Extract the (X, Y) coordinate from the center of the cell holding the provided text.  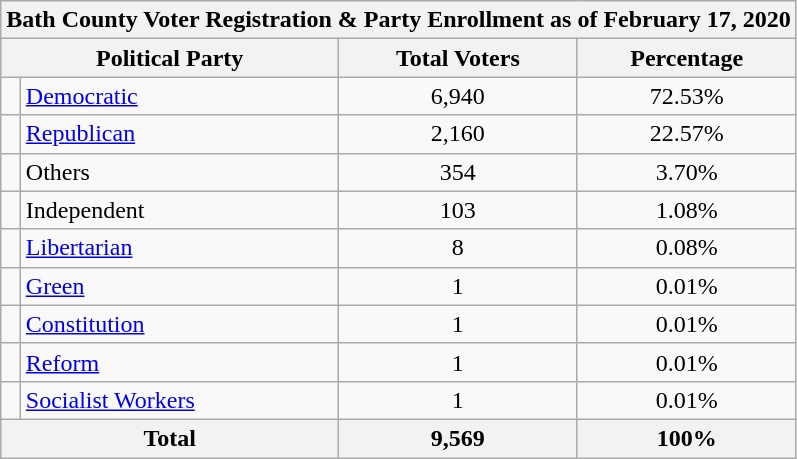
22.57% (686, 134)
9,569 (458, 438)
3.70% (686, 172)
Libertarian (179, 248)
Green (179, 286)
103 (458, 210)
8 (458, 248)
354 (458, 172)
0.08% (686, 248)
72.53% (686, 96)
Independent (179, 210)
Political Party (170, 58)
Total Voters (458, 58)
100% (686, 438)
6,940 (458, 96)
Democratic (179, 96)
Percentage (686, 58)
Socialist Workers (179, 400)
2,160 (458, 134)
Constitution (179, 324)
Republican (179, 134)
Others (179, 172)
Total (170, 438)
Reform (179, 362)
1.08% (686, 210)
Bath County Voter Registration & Party Enrollment as of February 17, 2020 (398, 20)
